Return the [x, y] coordinate for the center point of the cell that contains the specified text.  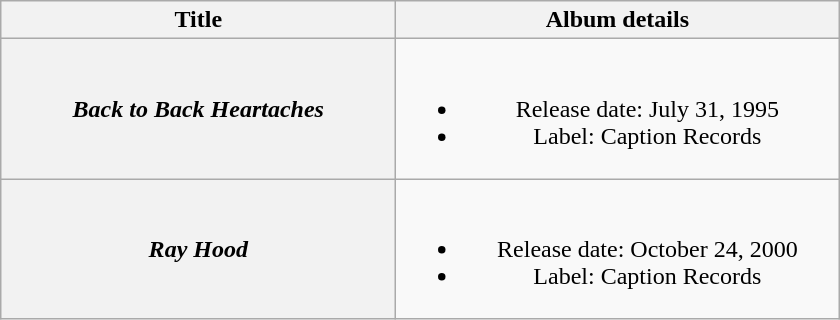
Release date: July 31, 1995Label: Caption Records [618, 109]
Release date: October 24, 2000Label: Caption Records [618, 249]
Album details [618, 20]
Title [198, 20]
Back to Back Heartaches [198, 109]
Ray Hood [198, 249]
